Return (x, y) of the center of cell containing provided text 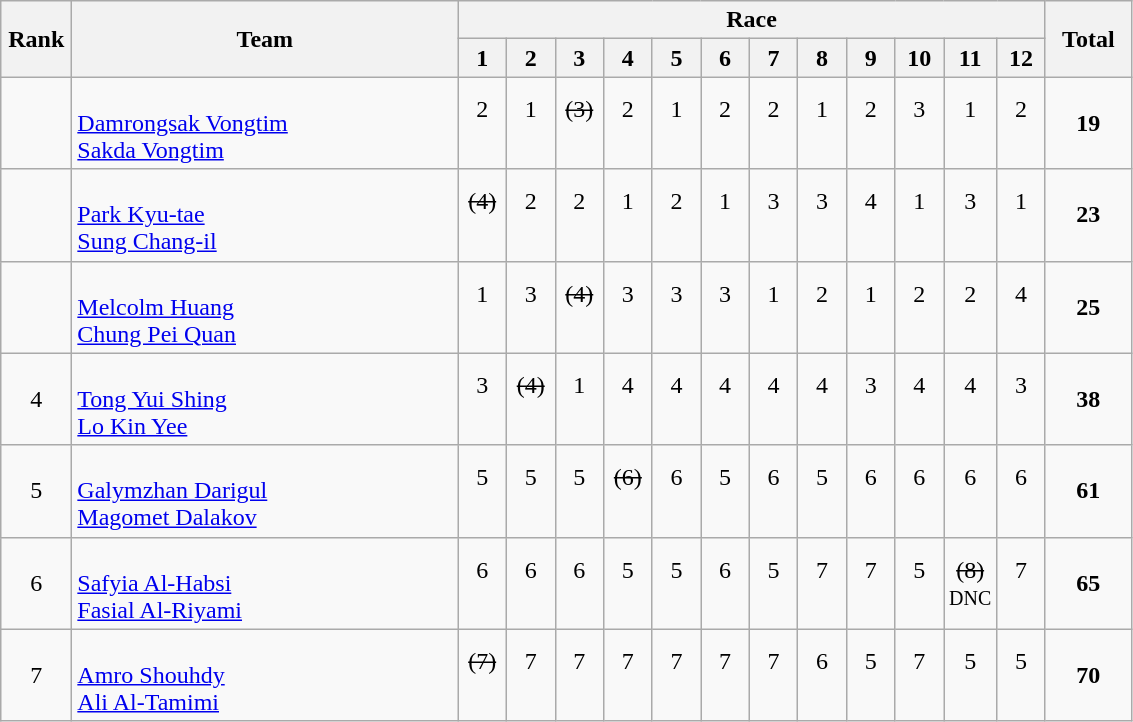
(3) (580, 123)
Amro ShouhdyAli Al-Tamimi (265, 675)
19 (1088, 123)
(8)DNC (970, 583)
Damrongsak VongtimSakda Vongtim (265, 123)
Rank (36, 39)
8 (822, 58)
25 (1088, 307)
Total (1088, 39)
(7) (482, 675)
9 (870, 58)
61 (1088, 491)
10 (920, 58)
Galymzhan DarigulMagomet Dalakov (265, 491)
38 (1088, 399)
Park Kyu-taeSung Chang-il (265, 215)
11 (970, 58)
Race (752, 20)
Tong Yui ShingLo Kin Yee (265, 399)
70 (1088, 675)
(6) (628, 491)
65 (1088, 583)
Melcolm HuangChung Pei Quan (265, 307)
12 (1022, 58)
Team (265, 39)
Safyia Al-HabsiFasial Al-Riyami (265, 583)
23 (1088, 215)
